Scan for the cell matching the given text and deliver its [X, Y] coordinate at center. 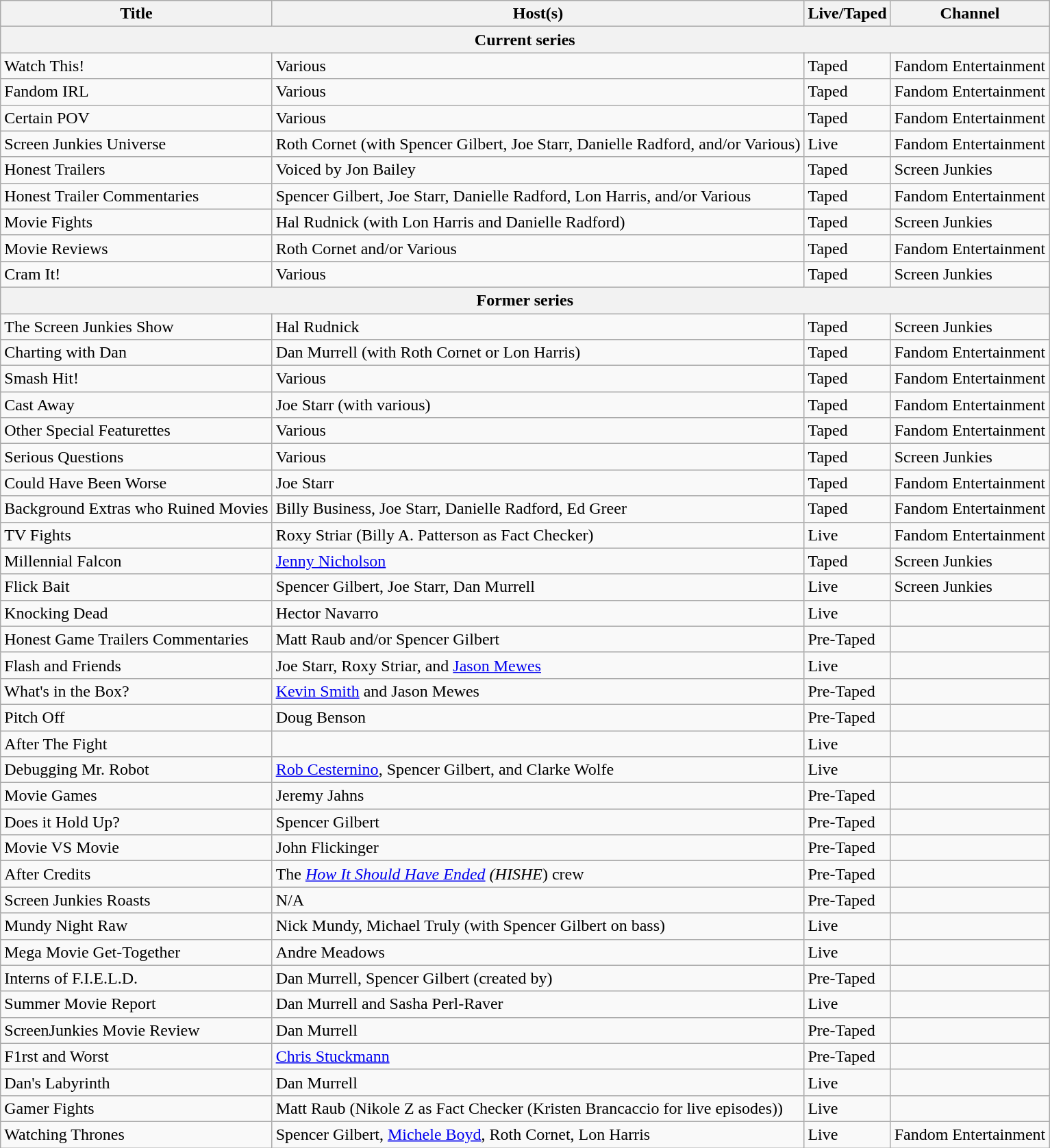
Nick Mundy, Michael Truly (with Spencer Gilbert on bass) [538, 926]
Chris Stuckmann [538, 1056]
Dan's Labyrinth [136, 1082]
Mega Movie Get-Together [136, 952]
Flash and Friends [136, 665]
The How It Should Have Ended (HISHE) crew [538, 874]
Cast Away [136, 405]
Matt Raub and/or Spencer Gilbert [538, 639]
Movie Reviews [136, 248]
Dan Murrell, Spencer Gilbert (created by) [538, 978]
Dan Murrell (with Roth Cornet or Lon Harris) [538, 353]
Roxy Striar (Billy A. Patterson as Fact Checker) [538, 535]
After The Fight [136, 743]
Kevin Smith and Jason Mewes [538, 691]
Jeremy Jahns [538, 796]
Gamer Fights [136, 1108]
Spencer Gilbert, Joe Starr, Dan Murrell [538, 587]
Serious Questions [136, 457]
Movie VS Movie [136, 848]
The Screen Junkies Show [136, 327]
Former series [525, 300]
Joe Starr (with various) [538, 405]
Watch This! [136, 66]
Matt Raub (Nikole Z as Fact Checker (Kristen Brancaccio for live episodes)) [538, 1108]
Could Have Been Worse [136, 483]
Smash Hit! [136, 379]
Flick Bait [136, 587]
Hal Rudnick (with Lon Harris and Danielle Radford) [538, 222]
What's in the Box? [136, 691]
Certain POV [136, 118]
Hal Rudnick [538, 327]
Screen Junkies Universe [136, 144]
Honest Game Trailers Commentaries [136, 639]
Screen Junkies Roasts [136, 900]
Charting with Dan [136, 353]
Doug Benson [538, 717]
Andre Meadows [538, 952]
Title [136, 14]
Movie Fights [136, 222]
Dan Murrell and Sasha Perl-Raver [538, 1004]
Spencer Gilbert, Michele Boyd, Roth Cornet, Lon Harris [538, 1134]
Current series [525, 40]
Interns of F.I.E.L.D. [136, 978]
Billy Business, Joe Starr, Danielle Radford, Ed Greer [538, 509]
Joe Starr [538, 483]
Background Extras who Ruined Movies [136, 509]
F1rst and Worst [136, 1056]
Fandom IRL [136, 92]
Movie Games [136, 796]
Joe Starr, Roxy Striar, and Jason Mewes [538, 665]
TV Fights [136, 535]
Millennial Falcon [136, 561]
Mundy Night Raw [136, 926]
Voiced by Jon Bailey [538, 170]
Roth Cornet and/or Various [538, 248]
Watching Thrones [136, 1134]
Debugging Mr. Robot [136, 770]
N/A [538, 900]
John Flickinger [538, 848]
Honest Trailers [136, 170]
Jenny Nicholson [538, 561]
Hector Navarro [538, 613]
Summer Movie Report [136, 1004]
ScreenJunkies Movie Review [136, 1030]
Live/Taped [847, 14]
Cram It! [136, 274]
Roth Cornet (with Spencer Gilbert, Joe Starr, Danielle Radford, and/or Various) [538, 144]
Other Special Featurettes [136, 431]
Channel [970, 14]
Spencer Gilbert, Joe Starr, Danielle Radford, Lon Harris, and/or Various [538, 196]
Spencer Gilbert [538, 822]
After Credits [136, 874]
Rob Cesternino, Spencer Gilbert, and Clarke Wolfe [538, 770]
Does it Hold Up? [136, 822]
Knocking Dead [136, 613]
Host(s) [538, 14]
Honest Trailer Commentaries [136, 196]
Pitch Off [136, 717]
